Search for the cell housing the specified text and yield its [X, Y] center coordinate. 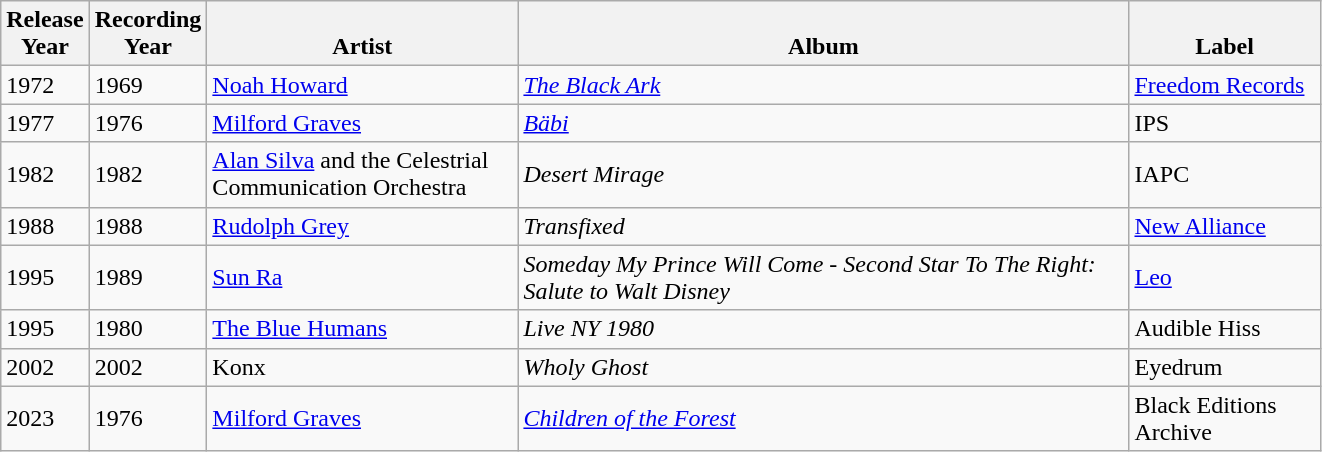
New Alliance [1224, 226]
Recording Year [148, 34]
Freedom Records [1224, 85]
Sun Ra [362, 278]
The Black Ark [824, 85]
Alan Silva and the Celestrial Communication Orchestra [362, 174]
Audible Hiss [1224, 329]
Artist [362, 34]
Black Editions Archive [1224, 418]
1972 [45, 85]
IPS [1224, 123]
Eyedrum [1224, 367]
Album [824, 34]
Release Year [45, 34]
Noah Howard [362, 85]
1989 [148, 278]
Children of the Forest [824, 418]
Someday My Prince Will Come - Second Star To The Right: Salute to Walt Disney [824, 278]
1977 [45, 123]
Leo [1224, 278]
Transfixed [824, 226]
Wholy Ghost [824, 367]
The Blue Humans [362, 329]
Bäbi [824, 123]
Live NY 1980 [824, 329]
2023 [45, 418]
Rudolph Grey [362, 226]
1969 [148, 85]
Label [1224, 34]
1980 [148, 329]
IAPC [1224, 174]
Desert Mirage [824, 174]
Konx [362, 367]
